Search for the cell housing the specified text and yield its (X, Y) center coordinate. 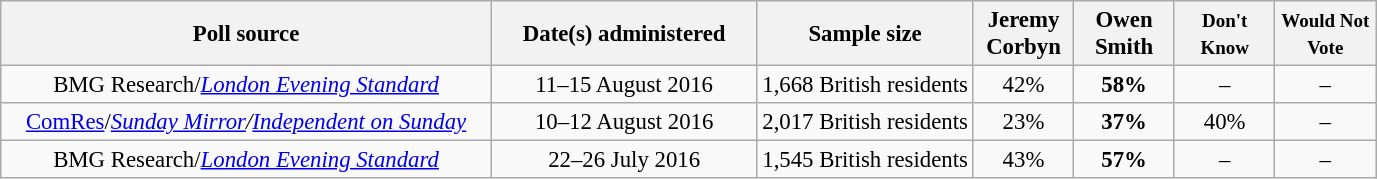
11–15 August 2016 (624, 85)
Date(s) administered (624, 34)
Poll source (246, 34)
58% (1124, 85)
43% (1024, 160)
37% (1124, 122)
Jeremy Corbyn (1024, 34)
23% (1024, 122)
ComRes/Sunday Mirror/Independent on Sunday (246, 122)
22–26 July 2016 (624, 160)
Don't Know (1224, 34)
2,017 British residents (865, 122)
10–12 August 2016 (624, 122)
42% (1024, 85)
Sample size (865, 34)
40% (1224, 122)
1,668 British residents (865, 85)
Would Not Vote (1326, 34)
57% (1124, 160)
1,545 British residents (865, 160)
Owen Smith (1124, 34)
